Scan for the cell matching the given text and deliver its [X, Y] coordinate at center. 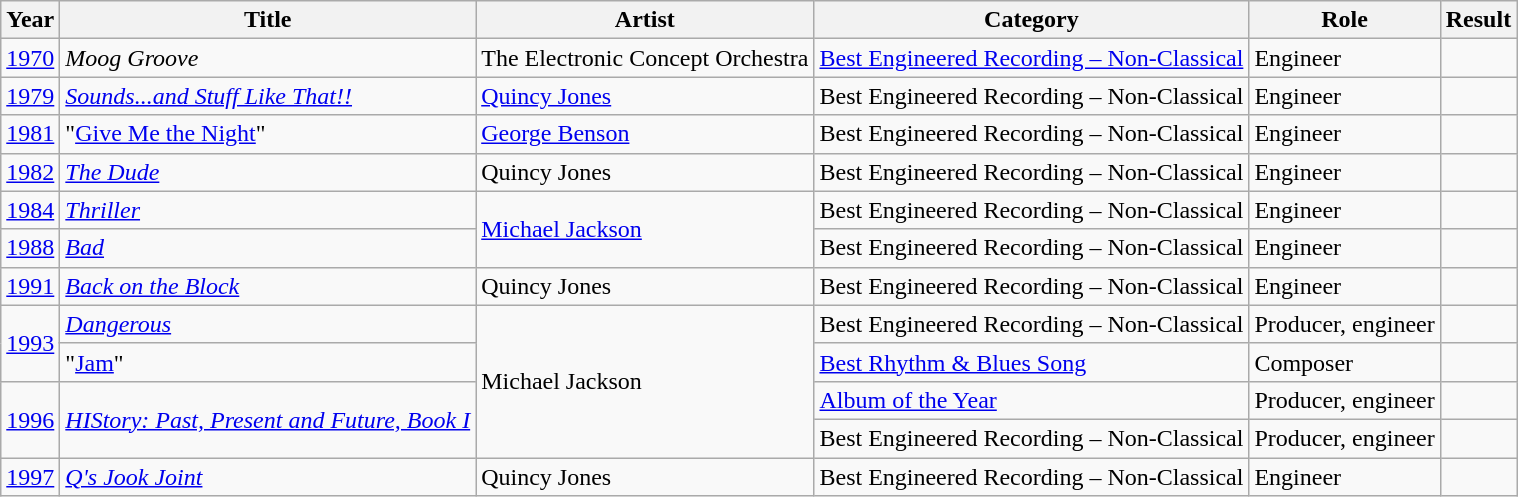
The Dude [268, 172]
Composer [1344, 362]
"Jam" [268, 362]
Artist [645, 20]
Title [268, 20]
Q's Jook Joint [268, 477]
Role [1344, 20]
Moog Groove [268, 58]
1982 [30, 172]
Thriller [268, 210]
Best Rhythm & Blues Song [1032, 362]
1981 [30, 134]
HIStory: Past, Present and Future, Book I [268, 419]
1988 [30, 248]
Sounds...and Stuff Like That!! [268, 96]
The Electronic Concept Orchestra [645, 58]
Category [1032, 20]
1970 [30, 58]
Back on the Block [268, 286]
Album of the Year [1032, 400]
1993 [30, 343]
Dangerous [268, 324]
1997 [30, 477]
George Benson [645, 134]
Bad [268, 248]
1996 [30, 419]
"Give Me the Night" [268, 134]
Result [1478, 20]
1984 [30, 210]
1991 [30, 286]
1979 [30, 96]
Year [30, 20]
